Search for the cell housing the specified text and yield its (x, y) center coordinate. 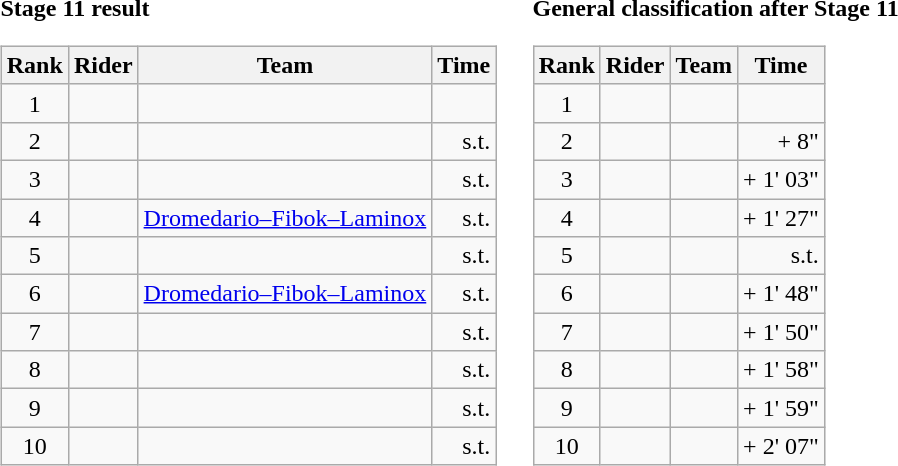
+ 1' 58" (782, 370)
+ 1' 59" (782, 408)
+ 1' 50" (782, 332)
+ 1' 27" (782, 217)
+ 1' 03" (782, 179)
+ 8" (782, 141)
+ 1' 48" (782, 294)
+ 2' 07" (782, 446)
